From the cell containing the given text, extract its center point as [X, Y] coordinate. 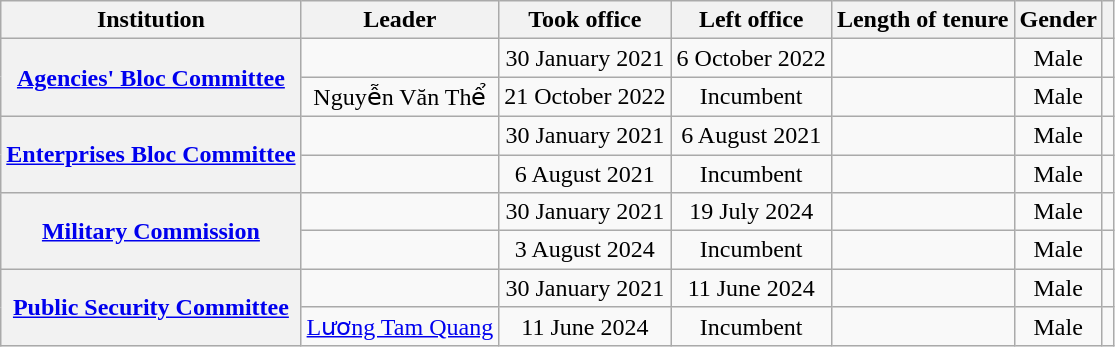
Gender [1058, 20]
Agencies' Bloc Committee [151, 78]
3 August 2024 [585, 250]
Public Security Committee [151, 308]
Left office [751, 20]
Length of tenure [922, 20]
21 October 2022 [585, 97]
Military Commission [151, 231]
6 October 2022 [751, 58]
19 July 2024 [751, 212]
Nguyễn Văn Thể [400, 97]
Enterprises Bloc Committee [151, 154]
Lương Tam Quang [400, 327]
Took office [585, 20]
Leader [400, 20]
Institution [151, 20]
